Pinpoint the cell where the given text exists, returning its [x, y] midpoint coordinate. 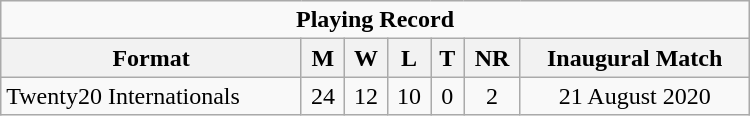
W [366, 58]
24 [322, 96]
21 August 2020 [634, 96]
Inaugural Match [634, 58]
L [410, 58]
0 [448, 96]
NR [492, 58]
M [322, 58]
Playing Record [375, 20]
T [448, 58]
12 [366, 96]
10 [410, 96]
Format [152, 58]
2 [492, 96]
Twenty20 Internationals [152, 96]
